Pinpoint the cell where the given text exists, returning its (x, y) midpoint coordinate. 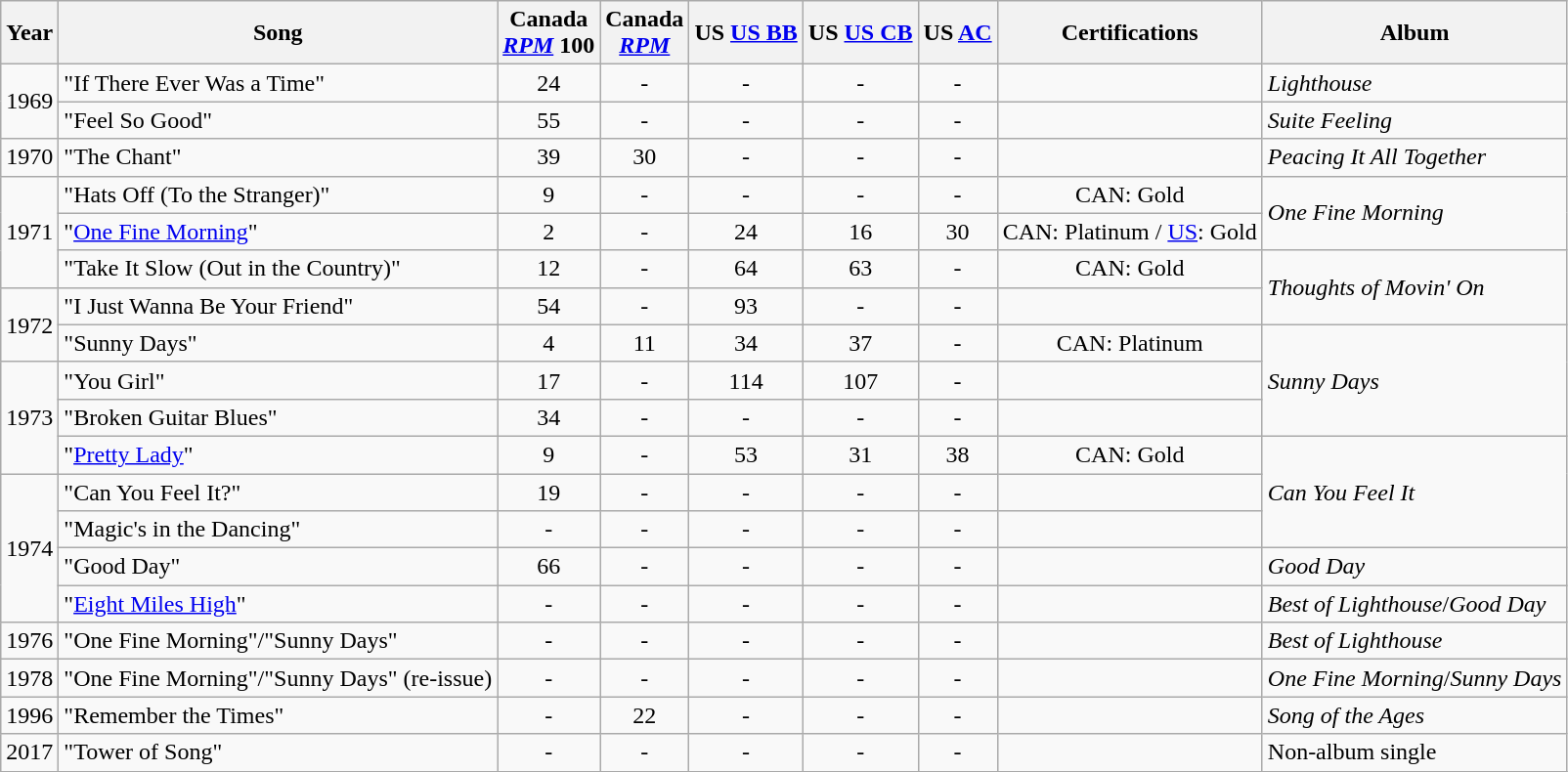
38 (958, 454)
22 (645, 715)
"If There Ever Was a Time" (278, 83)
"I Just Wanna Be Your Friend" (278, 306)
37 (860, 343)
US US BB (746, 33)
2 (549, 232)
Canada RPM (645, 33)
CAN: Platinum (1130, 343)
"The Chant" (278, 157)
Certifications (1130, 33)
2017 (29, 752)
93 (746, 306)
Sunny Days (1415, 380)
Song of the Ages (1415, 715)
Suite Feeling (1415, 120)
"Pretty Lady" (278, 454)
US AC (958, 33)
Canada RPM 100 (549, 33)
US US CB (860, 33)
1972 (29, 324)
One Fine Morning/Sunny Days (1415, 678)
"Remember the Times" (278, 715)
"Tower of Song" (278, 752)
31 (860, 454)
66 (549, 567)
1974 (29, 547)
"One Fine Morning"/"Sunny Days" (278, 641)
107 (860, 380)
1976 (29, 641)
Best of Lighthouse (1415, 641)
Song (278, 33)
114 (746, 380)
53 (746, 454)
"Hats Off (To the Stranger)" (278, 194)
One Fine Morning (1415, 213)
39 (549, 157)
"One Fine Morning"/"Sunny Days" (re-issue) (278, 678)
Lighthouse (1415, 83)
1970 (29, 157)
Good Day (1415, 567)
1996 (29, 715)
17 (549, 380)
Year (29, 33)
"Broken Guitar Blues" (278, 417)
19 (549, 492)
"Feel So Good" (278, 120)
55 (549, 120)
Peacing It All Together (1415, 157)
63 (860, 269)
64 (746, 269)
"Eight Miles High" (278, 604)
"One Fine Morning" (278, 232)
11 (645, 343)
1971 (29, 232)
1969 (29, 102)
Album (1415, 33)
Can You Feel It (1415, 492)
54 (549, 306)
"Good Day" (278, 567)
"Can You Feel It?" (278, 492)
12 (549, 269)
Non-album single (1415, 752)
"Take It Slow (Out in the Country)" (278, 269)
1978 (29, 678)
"Magic's in the Dancing" (278, 530)
16 (860, 232)
"You Girl" (278, 380)
1973 (29, 417)
CAN: Platinum / US: Gold (1130, 232)
4 (549, 343)
"Sunny Days" (278, 343)
Best of Lighthouse/Good Day (1415, 604)
Thoughts of Movin' On (1415, 287)
